Output the [x, y] coordinate of the center of the cell containing the given text.  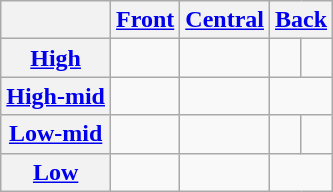
Front [146, 20]
Central [225, 20]
Low-mid [56, 134]
High [56, 58]
Low [56, 172]
Back [302, 20]
High-mid [56, 96]
